Pinpoint the cell where the given text exists, returning its [x, y] midpoint coordinate. 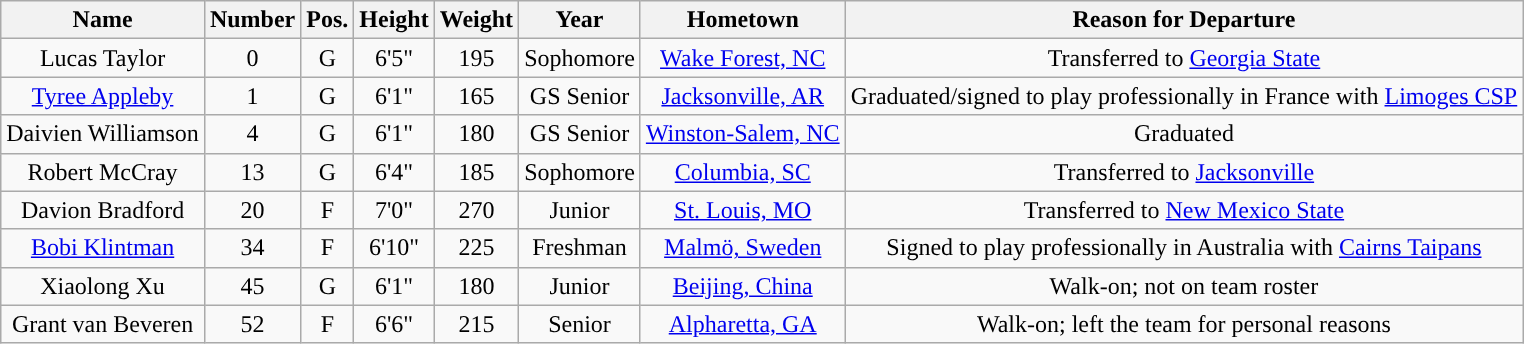
13 [252, 172]
Weight [476, 20]
Robert McCray [103, 172]
Year [580, 20]
Walk-on; left the team for personal reasons [1184, 324]
Jacksonville, AR [742, 96]
Hometown [742, 20]
Transferred to Georgia State [1184, 58]
Bobi Klintman [103, 248]
6'4" [394, 172]
Senior [580, 324]
0 [252, 58]
4 [252, 134]
215 [476, 324]
Name [103, 20]
Signed to play professionally in Australia with Cairns Taipans [1184, 248]
Lucas Taylor [103, 58]
Xiaolong Xu [103, 286]
Grant van Beveren [103, 324]
Number [252, 20]
Malmö, Sweden [742, 248]
165 [476, 96]
52 [252, 324]
20 [252, 210]
7'0" [394, 210]
Transferred to New Mexico State [1184, 210]
Transferred to Jacksonville [1184, 172]
Daivien Williamson [103, 134]
Graduated [1184, 134]
Graduated/signed to play professionally in France with Limoges CSP [1184, 96]
Davion Bradford [103, 210]
Columbia, SC [742, 172]
Reason for Departure [1184, 20]
Pos. [328, 20]
Height [394, 20]
45 [252, 286]
195 [476, 58]
Winston-Salem, NC [742, 134]
Tyree Appleby [103, 96]
1 [252, 96]
Alpharetta, GA [742, 324]
6'5" [394, 58]
Wake Forest, NC [742, 58]
6'10" [394, 248]
6'6" [394, 324]
185 [476, 172]
225 [476, 248]
Freshman [580, 248]
270 [476, 210]
Walk-on; not on team roster [1184, 286]
34 [252, 248]
St. Louis, MO [742, 210]
Beijing, China [742, 286]
